Output the (X, Y) coordinate of the center of the cell containing the given text.  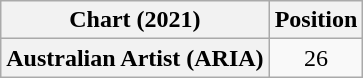
Position (316, 20)
Australian Artist (ARIA) (135, 58)
Chart (2021) (135, 20)
26 (316, 58)
